Identify which cell holds the provided text, then report its [X, Y] central coordinate. 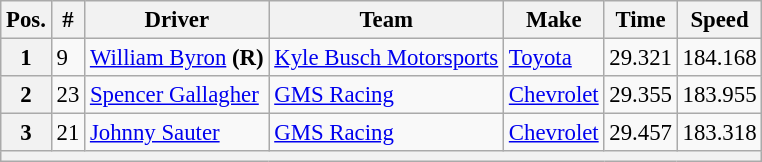
Spencer Gallagher [177, 95]
3 [26, 133]
Toyota [554, 58]
2 [26, 95]
184.168 [720, 58]
21 [68, 133]
Johnny Sauter [177, 133]
Make [554, 20]
9 [68, 58]
Pos. [26, 20]
Team [386, 20]
29.321 [640, 58]
29.457 [640, 133]
183.955 [720, 95]
Speed [720, 20]
183.318 [720, 133]
# [68, 20]
23 [68, 95]
Kyle Busch Motorsports [386, 58]
William Byron (R) [177, 58]
Driver [177, 20]
1 [26, 58]
29.355 [640, 95]
Time [640, 20]
